Find where the given text appears and provide that cell's center as (x, y) coordinate. 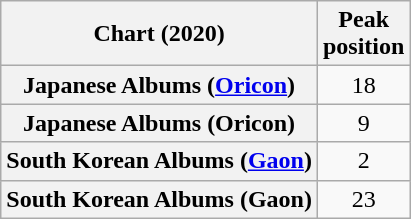
Peakposition (363, 34)
Chart (2020) (160, 34)
18 (363, 85)
23 (363, 199)
2 (363, 161)
9 (363, 123)
